Return the (x, y) coordinate for the center point of the cell that contains the specified text.  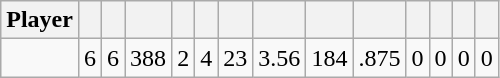
Player (40, 20)
.875 (380, 58)
184 (330, 58)
2 (184, 58)
23 (236, 58)
388 (148, 58)
4 (206, 58)
3.56 (280, 58)
